For the text-containing cell, return its midpoint in [x, y] coordinate format. 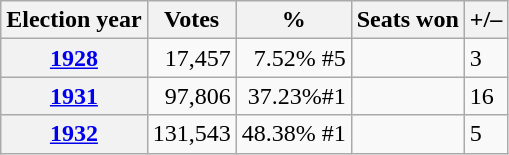
1931 [74, 96]
97,806 [192, 96]
7.52% #5 [294, 58]
16 [486, 96]
3 [486, 58]
131,543 [192, 134]
48.38% #1 [294, 134]
+/– [486, 20]
1928 [74, 58]
Votes [192, 20]
5 [486, 134]
17,457 [192, 58]
Seats won [408, 20]
Election year [74, 20]
1932 [74, 134]
% [294, 20]
37.23%#1 [294, 96]
